Extract the [x, y] coordinate from the center of the cell holding the provided text.  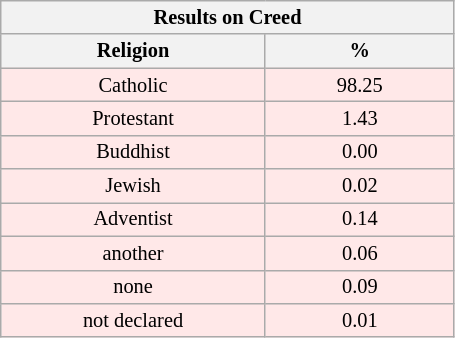
0.06 [360, 253]
1.43 [360, 118]
Results on Creed [228, 17]
Protestant [134, 118]
0.14 [360, 219]
Catholic [134, 85]
0.09 [360, 287]
none [134, 287]
Jewish [134, 186]
0.02 [360, 186]
Buddhist [134, 152]
0.00 [360, 152]
Religion [134, 51]
% [360, 51]
0.01 [360, 320]
Adventist [134, 219]
98.25 [360, 85]
not declared [134, 320]
another [134, 253]
